Locate the cell with the specified text and output its (x, y) center coordinate. 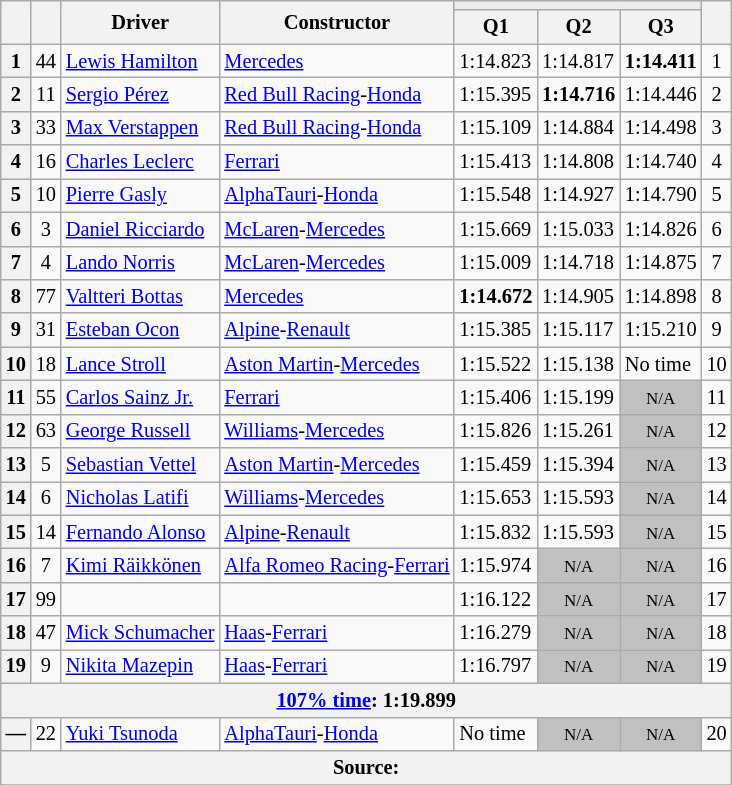
1:14.498 (661, 128)
1:15.522 (496, 364)
Source: (366, 767)
Pierre Gasly (140, 195)
Kimi Räikkönen (140, 565)
1:15.459 (496, 465)
1:14.790 (661, 195)
1:15.210 (661, 330)
20 (717, 734)
1:15.395 (496, 94)
31 (46, 330)
1:14.823 (496, 61)
Esteban Ocon (140, 330)
55 (46, 397)
1:15.832 (496, 532)
Nicholas Latifi (140, 498)
George Russell (140, 431)
1:14.875 (661, 263)
1:15.009 (496, 263)
1:14.905 (578, 296)
47 (46, 633)
Charles Leclerc (140, 162)
Q2 (578, 27)
1:15.385 (496, 330)
1:15.406 (496, 397)
1:15.394 (578, 465)
1:15.974 (496, 565)
Sergio Pérez (140, 94)
Alfa Romeo Racing-Ferrari (336, 565)
33 (46, 128)
1:15.033 (578, 229)
Lewis Hamilton (140, 61)
1:16.279 (496, 633)
1:14.927 (578, 195)
Daniel Ricciardo (140, 229)
1:15.261 (578, 431)
1:14.898 (661, 296)
1:15.548 (496, 195)
Max Verstappen (140, 128)
44 (46, 61)
— (16, 734)
77 (46, 296)
99 (46, 599)
Mick Schumacher (140, 633)
1:15.669 (496, 229)
1:14.808 (578, 162)
Driver (140, 22)
1:16.797 (496, 666)
Lando Norris (140, 263)
1:14.672 (496, 296)
1:16.122 (496, 599)
1:14.411 (661, 61)
107% time: 1:19.899 (366, 700)
1:15.117 (578, 330)
Nikita Mazepin (140, 666)
1:15.653 (496, 498)
1:14.446 (661, 94)
1:14.716 (578, 94)
Constructor (336, 22)
Q1 (496, 27)
1:14.884 (578, 128)
1:15.199 (578, 397)
22 (46, 734)
1:14.817 (578, 61)
1:15.109 (496, 128)
Yuki Tsunoda (140, 734)
1:15.413 (496, 162)
Fernando Alonso (140, 532)
1:14.740 (661, 162)
Lance Stroll (140, 364)
1:14.718 (578, 263)
1:15.138 (578, 364)
Q3 (661, 27)
Carlos Sainz Jr. (140, 397)
63 (46, 431)
1:15.826 (496, 431)
Valtteri Bottas (140, 296)
1:14.826 (661, 229)
Sebastian Vettel (140, 465)
